Pinpoint the cell where the given text exists, returning its [x, y] midpoint coordinate. 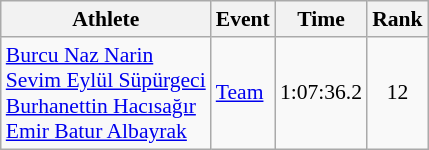
Event [243, 19]
Time [321, 19]
Rank [398, 19]
Burcu Naz NarinSevim Eylül Süpürgeci Burhanettin HacısağırEmir Batur Albayrak [106, 93]
12 [398, 93]
Team [243, 93]
1:07:36.2 [321, 93]
Athlete [106, 19]
